Find where the given text appears and provide that cell's center as (x, y) coordinate. 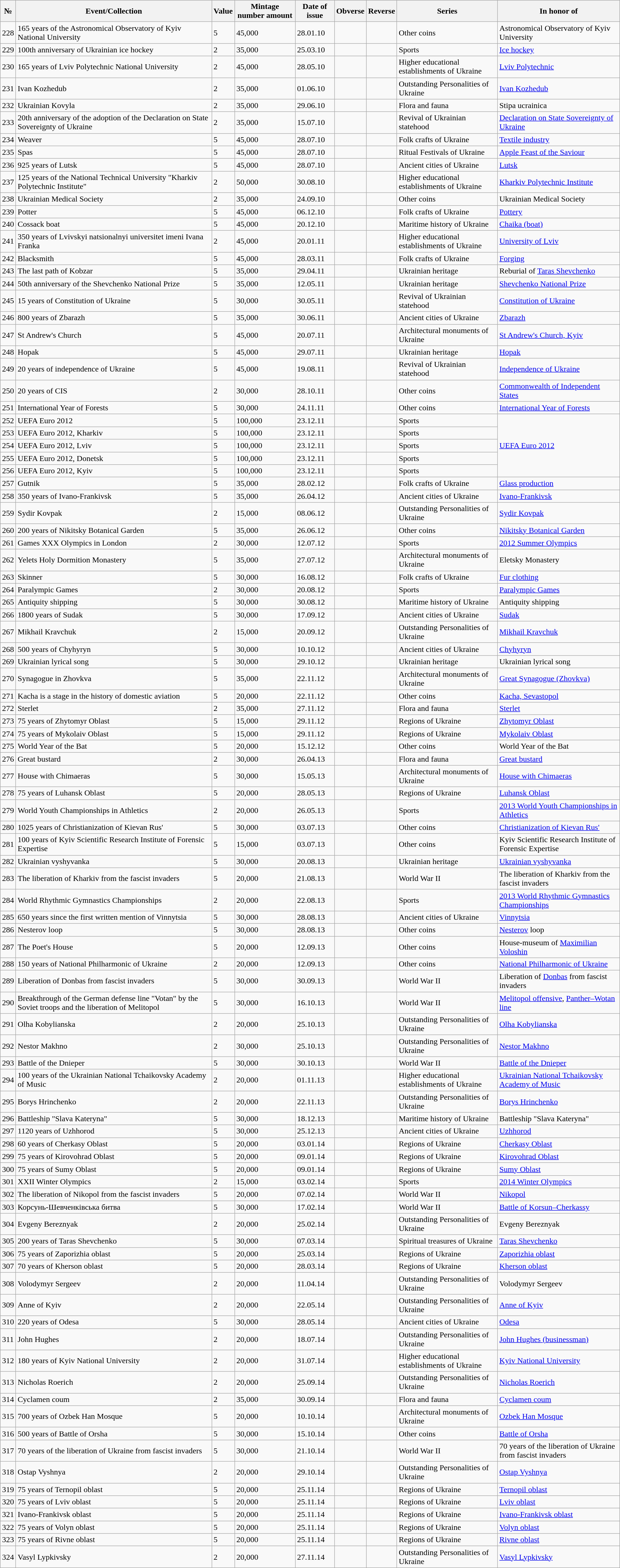
309 (8, 1305)
263 (8, 577)
30.08.12 (315, 602)
20.09.12 (315, 632)
National Philharmonic of Ukraine (558, 964)
310 (8, 1322)
292 (8, 1046)
314 (8, 1399)
28.03.14 (315, 1266)
30.08.10 (315, 182)
2013 World Rhythmic Gymnastics Championships (558, 900)
231 (8, 88)
257 (8, 484)
316 (8, 1433)
Taras Shevchenko (558, 1241)
21.08.13 (315, 878)
15.05.13 (315, 776)
26.06.12 (315, 530)
284 (8, 900)
Forging (558, 259)
27.11.12 (315, 709)
21.10.14 (315, 1450)
28.05.14 (315, 1322)
Lviv oblast (558, 1502)
256 (8, 471)
20.08.12 (315, 590)
20.07.11 (315, 335)
305 (8, 1241)
296 (8, 1119)
11.04.14 (315, 1283)
28.02.12 (315, 484)
Commonwealth of Independent States (558, 390)
75 years of Lviv oblast (114, 1502)
UEFA Euro 2012, Lviv (114, 445)
Lutsk (558, 165)
277 (8, 776)
150 years of National Philharmonic of Ukraine (114, 964)
Battle of Orsha (558, 1433)
254 (8, 445)
20 years of independence of Ukraine (114, 369)
232 (8, 105)
261 (8, 543)
12.05.11 (315, 284)
St Andrew's Church (114, 335)
200 years of Taras Shevchenko (114, 1241)
301 (8, 1182)
303 (8, 1207)
Breakthrough of the German defense line "Votan" by the Soviet troops and the liberation of Melitopol (114, 1003)
268 (8, 649)
27.07.12 (315, 560)
240 (8, 224)
165 years of Lviv Polytechnic National University (114, 67)
Apple Feast of the Saviour (558, 152)
Корсунь-Шевченківська битва (114, 1207)
286 (8, 930)
St Andrew's Church, Kyiv (558, 335)
XXII Winter Olympics (114, 1182)
24.09.10 (315, 199)
Ukrainian National Tchaikovsky Academy of Music (558, 1080)
2012 Summer Olympics (558, 543)
242 (8, 259)
278 (8, 793)
Glass production (558, 484)
Potter (114, 212)
Date of issue (315, 11)
Weaver (114, 140)
279 (8, 810)
03.02.14 (315, 1182)
253 (8, 433)
29.04.11 (315, 271)
315 (8, 1417)
Independence of Ukraine (558, 369)
29.07.11 (315, 352)
Nikitsky Botanical Garden (558, 530)
Uzhhorod (558, 1131)
500 years of Battle of Orsha (114, 1433)
Obverse (350, 11)
70 years of Kherson oblast (114, 1266)
Games XXX Olympics in London (114, 543)
15 years of Constitution of Ukraine (114, 301)
272 (8, 709)
UEFA Euro 2012, Donetsk (114, 458)
Luhansk Oblast (558, 793)
University of Lviv (558, 241)
289 (8, 981)
Cherkasy Oblast (558, 1144)
28.10.11 (315, 390)
306 (8, 1254)
Astronomical Observatory of Kyiv University (558, 32)
Ice hockey (558, 50)
236 (8, 165)
Kherson oblast (558, 1266)
319 (8, 1489)
234 (8, 140)
Declaration on State Sovereignty of Ukraine (558, 123)
75 years of Rivne oblast (114, 1540)
288 (8, 964)
Spiritual treasures of Ukraine (447, 1241)
22.08.13 (315, 900)
1120 years of Uzhhorod (114, 1131)
The liberation of Nikopol from the fascist invaders (114, 1194)
Gutnik (114, 484)
267 (8, 632)
Kyiv National University (558, 1361)
Skinner (114, 577)
28.05.13 (315, 793)
Textile industry (558, 140)
26.04.13 (315, 759)
75 years of Volyn oblast (114, 1527)
Lviv Polytechnic (558, 67)
25.03.14 (315, 1254)
280 (8, 827)
262 (8, 560)
282 (8, 861)
Reverse (382, 11)
274 (8, 734)
10.10.14 (315, 1417)
30.06.11 (315, 318)
UEFA Euro 2012, Kyiv (114, 471)
100 years of Kyiv Scientific Research Institute of Forensic Expertise (114, 844)
239 (8, 212)
321 (8, 1515)
27.11.14 (315, 1557)
06.12.10 (315, 212)
258 (8, 496)
World Rhythmic Gymnastics Championships (114, 900)
Volyn oblast (558, 1527)
29.10.14 (315, 1472)
25.02.14 (315, 1224)
Nikopol (558, 1194)
75 years of Zhytomyr Oblast (114, 721)
318 (8, 1472)
322 (8, 1527)
200 years of Nikitsky Botanical Garden (114, 530)
302 (8, 1194)
276 (8, 759)
294 (8, 1080)
312 (8, 1361)
180 years of Kyiv National University (114, 1361)
229 (8, 50)
270 (8, 679)
Rivne oblast (558, 1540)
10.10.12 (315, 649)
1025 years of Christianization of Kievan Rus' (114, 827)
235 (8, 152)
07.03.14 (315, 1241)
John Hughes (114, 1339)
287 (8, 947)
Kharkiv Polytechnic Institute (558, 182)
290 (8, 1003)
244 (8, 284)
UEFA Euro 2012, Kharkiv (114, 433)
Melitopol offensive, Panther–Wotan line (558, 1003)
304 (8, 1224)
25.12.13 (315, 1131)
31.07.14 (315, 1361)
Series (447, 11)
295 (8, 1102)
Stipa ucrainica (558, 105)
08.06.12 (315, 513)
29.10.12 (315, 662)
17.02.14 (315, 1207)
20.12.10 (315, 224)
Ukrainian Kovyla (114, 105)
308 (8, 1283)
22.05.14 (315, 1305)
Ternopil oblast (558, 1489)
251 (8, 408)
269 (8, 662)
Kacha, Sevastopol (558, 696)
323 (8, 1540)
500 years of Chyhyryn (114, 649)
Great Synagogue (Zhovkva) (558, 679)
18.12.13 (315, 1119)
281 (8, 844)
Blacksmith (114, 259)
266 (8, 615)
247 (8, 335)
237 (8, 182)
220 years of Odesa (114, 1322)
18.07.14 (315, 1339)
Reburial of Taras Shevchenko (558, 271)
Kirovohrad Oblast (558, 1156)
Ozbek Han Mosque (558, 1417)
29.06.10 (315, 105)
22.11.13 (315, 1102)
50th anniversary of the Shevchenko National Prize (114, 284)
230 (8, 67)
350 years of Ivano-Frankivsk (114, 496)
Zbarazh (558, 318)
925 years of Lutsk (114, 165)
Pottery (558, 212)
Vinnytsia (558, 917)
291 (8, 1024)
241 (8, 241)
Synagogue in Zhovkva (114, 679)
165 years of the Astronomical Observatory of Kyiv National University (114, 32)
233 (8, 123)
20.01.11 (315, 241)
299 (8, 1156)
Zaporizhia oblast (558, 1254)
350 years of Lvivskyi natsionalnyi universitet imeni Ivana Franka (114, 241)
World Youth Championships in Athletics (114, 810)
Spas (114, 152)
17.09.12 (315, 615)
Ritual Festivals of Ukraine (447, 152)
320 (8, 1502)
Yelets Holy Dormition Monastery (114, 560)
313 (8, 1382)
№ (8, 11)
15.07.10 (315, 123)
238 (8, 199)
249 (8, 369)
248 (8, 352)
30.05.11 (315, 301)
15.12.12 (315, 746)
Mintage number amount (265, 11)
252 (8, 420)
20.08.13 (315, 861)
Chaika (boat) (558, 224)
75 years of Sumy Oblast (114, 1169)
16.08.12 (315, 577)
Chyhyryn (558, 649)
307 (8, 1266)
The Poet's House (114, 947)
317 (8, 1450)
297 (8, 1131)
12.07.12 (315, 543)
25.03.10 (315, 50)
15.10.14 (315, 1433)
2014 Winter Olympics (558, 1182)
20 years of CIS (114, 390)
30.10.13 (315, 1063)
Constitution of Ukraine (558, 301)
243 (8, 271)
26.04.12 (315, 496)
24.11.11 (315, 408)
Battle of Korsun–Cherkassy (558, 1207)
264 (8, 590)
75 years of Mykolaiv Oblast (114, 734)
20th anniversary of the adoption of the Declaration on State Sovereignty of Ukraine (114, 123)
28.03.11 (315, 259)
26.05.13 (315, 810)
275 (8, 746)
Sumy Oblast (558, 1169)
Value (223, 11)
100 years of the Ukrainian National Tchaikovsky Academy of Music (114, 1080)
75 years of Luhansk Oblast (114, 793)
246 (8, 318)
25.09.14 (315, 1382)
100th anniversary of Ukrainian ice hockey (114, 50)
311 (8, 1339)
125 years of the National Technical University "Kharkiv Polytechnic Institute" (114, 182)
283 (8, 878)
19.08.11 (315, 369)
30.09.13 (315, 981)
273 (8, 721)
255 (8, 458)
01.11.13 (315, 1080)
300 (8, 1169)
Shevchenko National Prize (558, 284)
60 years of Cherkasy Oblast (114, 1144)
2013 World Youth Championships in Athletics (558, 810)
298 (8, 1144)
01.06.10 (315, 88)
259 (8, 513)
Eletsky Monastery (558, 560)
House-museum of Maximilian Voloshin (558, 947)
03.01.14 (315, 1144)
In honor of (558, 11)
Christianization of Kievan Rus' (558, 827)
The last path of Kobzar (114, 271)
30.09.14 (315, 1399)
07.02.14 (315, 1194)
800 years of Zbarazh (114, 318)
28.05.10 (315, 67)
271 (8, 696)
75 years of Kirovohrad Oblast (114, 1156)
245 (8, 301)
John Hughes (businessman) (558, 1339)
Ivano-Frankivsk (558, 496)
75 years of Zaporizhia oblast (114, 1254)
228 (8, 32)
324 (8, 1557)
285 (8, 917)
260 (8, 530)
Fur clothing (558, 577)
Mykolaiv Oblast (558, 734)
250 (8, 390)
16.10.13 (315, 1003)
Event/Collection (114, 11)
50,000 (265, 182)
Zhytomyr Oblast (558, 721)
Kacha is a stage in the history of domestic aviation (114, 696)
650 years since the first written mention of Vinnytsia (114, 917)
1800 years of Sudak (114, 615)
28.01.10 (315, 32)
Cossack boat (114, 224)
293 (8, 1063)
265 (8, 602)
Odesa (558, 1322)
Sudak (558, 615)
700 years of Ozbek Han Mosque (114, 1417)
Kyiv Scientific Research Institute of Forensic Expertise (558, 844)
75 years of Ternopil oblast (114, 1489)
